Output the (x, y) coordinate of the center of the cell containing the given text.  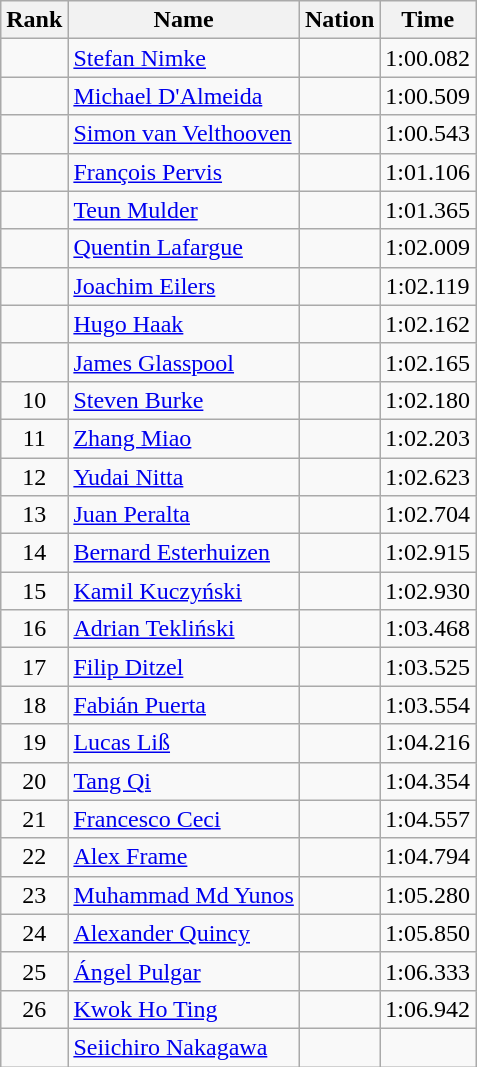
22 (34, 857)
Hugo Haak (184, 324)
24 (34, 933)
16 (34, 629)
Nation (339, 20)
Name (184, 20)
1:04.216 (428, 743)
19 (34, 743)
Seiichiro Nakagawa (184, 1047)
1:06.333 (428, 971)
Juan Peralta (184, 515)
1:04.794 (428, 857)
17 (34, 667)
1:01.365 (428, 210)
1:02.009 (428, 248)
1:06.942 (428, 1009)
20 (34, 781)
James Glasspool (184, 362)
1:00.509 (428, 96)
1:02.119 (428, 286)
1:03.554 (428, 705)
25 (34, 971)
Francesco Ceci (184, 819)
Rank (34, 20)
13 (34, 515)
1:04.557 (428, 819)
1:02.203 (428, 438)
Fabián Puerta (184, 705)
1:05.280 (428, 895)
Kamil Kuczyński (184, 591)
Stefan Nimke (184, 58)
21 (34, 819)
1:03.525 (428, 667)
Ángel Pulgar (184, 971)
1:02.930 (428, 591)
12 (34, 477)
Kwok Ho Ting (184, 1009)
26 (34, 1009)
Steven Burke (184, 400)
1:04.354 (428, 781)
1:02.162 (428, 324)
18 (34, 705)
1:01.106 (428, 172)
1:00.082 (428, 58)
Alexander Quincy (184, 933)
10 (34, 400)
Yudai Nitta (184, 477)
1:02.180 (428, 400)
1:02.165 (428, 362)
1:02.915 (428, 553)
Simon van Velthooven (184, 134)
Tang Qi (184, 781)
Time (428, 20)
Bernard Esterhuizen (184, 553)
Alex Frame (184, 857)
Quentin Lafargue (184, 248)
François Pervis (184, 172)
1:03.468 (428, 629)
1:02.704 (428, 515)
Adrian Tekliński (184, 629)
1:05.850 (428, 933)
23 (34, 895)
1:00.543 (428, 134)
1:02.623 (428, 477)
Michael D'Almeida (184, 96)
Muhammad Md Yunos (184, 895)
Teun Mulder (184, 210)
11 (34, 438)
14 (34, 553)
Zhang Miao (184, 438)
Lucas Liß (184, 743)
Filip Ditzel (184, 667)
Joachim Eilers (184, 286)
15 (34, 591)
